Find where the given text appears and provide that cell's center as [x, y] coordinate. 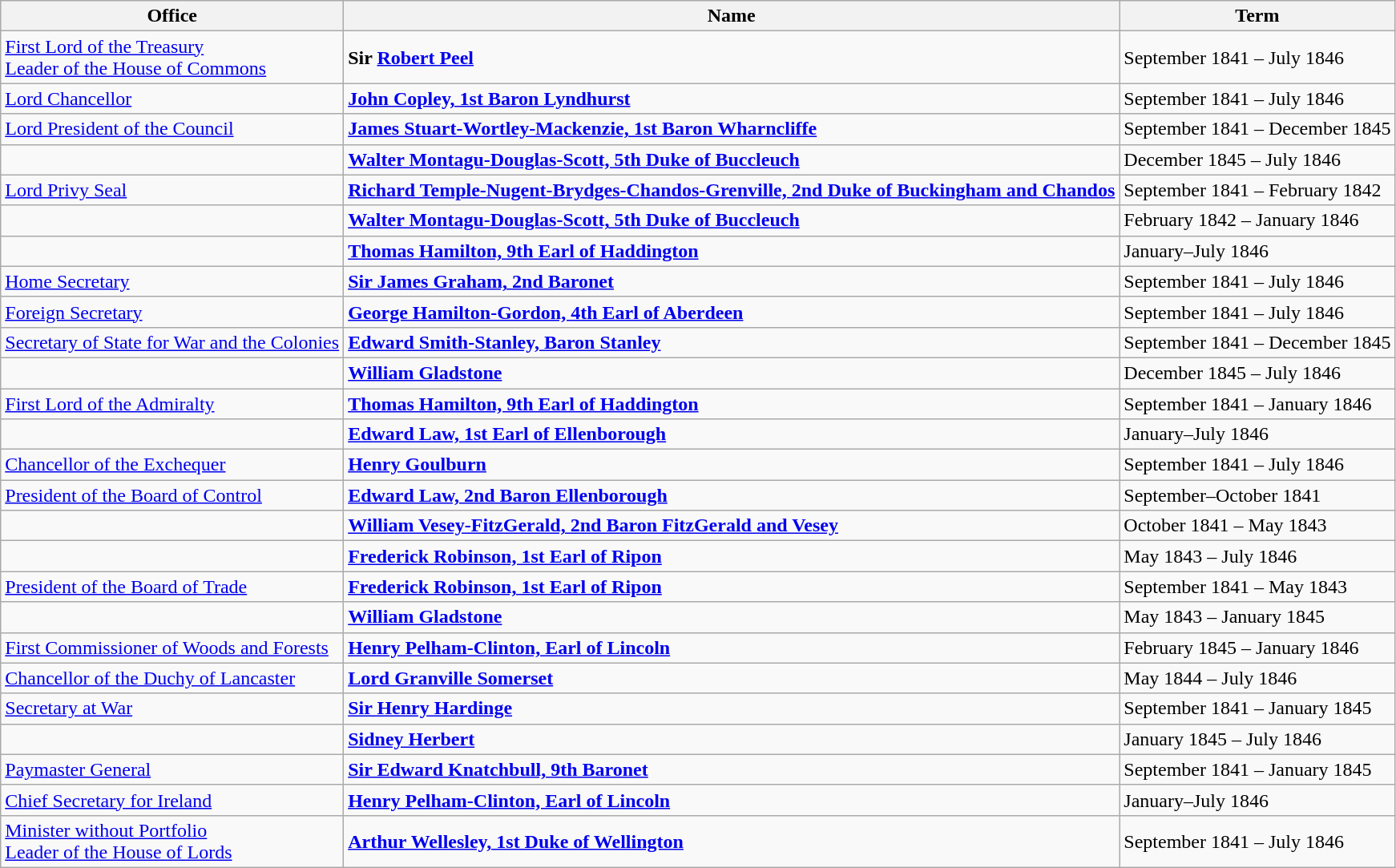
Office [172, 16]
February 1842 – January 1846 [1257, 220]
First Commissioner of Woods and Forests [172, 648]
Lord President of the Council [172, 129]
First Lord of the Admiralty [172, 403]
Chief Secretary for Ireland [172, 800]
Home Secretary [172, 281]
President of the Board of Trade [172, 587]
Arthur Wellesley, 1st Duke of Wellington [732, 842]
May 1844 – July 1846 [1257, 678]
James Stuart-Wortley-Mackenzie, 1st Baron Wharncliffe [732, 129]
May 1843 – July 1846 [1257, 556]
Minister without PortfolioLeader of the House of Lords [172, 842]
January 1845 – July 1846 [1257, 739]
Sir Robert Peel [732, 58]
Secretary at War [172, 709]
William Vesey-FitzGerald, 2nd Baron FitzGerald and Vesey [732, 526]
Lord Chancellor [172, 99]
September 1841 – February 1842 [1257, 190]
Foreign Secretary [172, 312]
Edward Smith-Stanley, Baron Stanley [732, 342]
May 1843 – January 1845 [1257, 617]
Lord Granville Somerset [732, 678]
Sir James Graham, 2nd Baronet [732, 281]
Name [732, 16]
Sidney Herbert [732, 739]
Sir Henry Hardinge [732, 709]
Lord Privy Seal [172, 190]
Henry Goulburn [732, 465]
George Hamilton-Gordon, 4th Earl of Aberdeen [732, 312]
Secretary of State for War and the Colonies [172, 342]
Paymaster General [172, 769]
Term [1257, 16]
Chancellor of the Duchy of Lancaster [172, 678]
October 1841 – May 1843 [1257, 526]
September 1841 – January 1846 [1257, 403]
Richard Temple-Nugent-Brydges-Chandos-Grenville, 2nd Duke of Buckingham and Chandos [732, 190]
September 1841 – May 1843 [1257, 587]
First Lord of the TreasuryLeader of the House of Commons [172, 58]
President of the Board of Control [172, 495]
September–October 1841 [1257, 495]
Chancellor of the Exchequer [172, 465]
February 1845 – January 1846 [1257, 648]
John Copley, 1st Baron Lyndhurst [732, 99]
Edward Law, 1st Earl of Ellenborough [732, 434]
Sir Edward Knatchbull, 9th Baronet [732, 769]
Edward Law, 2nd Baron Ellenborough [732, 495]
